Locate the cell with the specified text and output its (X, Y) center coordinate. 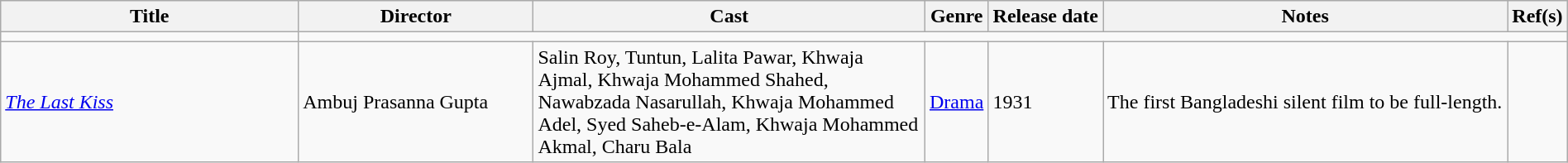
Release date (1045, 17)
The Last Kiss (150, 102)
Ref(s) (1538, 17)
Title (150, 17)
Notes (1305, 17)
1931 (1045, 102)
The first Bangladeshi silent film to be full-length. (1305, 102)
Drama (956, 102)
Genre (956, 17)
Cast (729, 17)
Ambuj Prasanna Gupta (416, 102)
Director (416, 17)
